Output the [X, Y] coordinate of the center of the cell containing the given text.  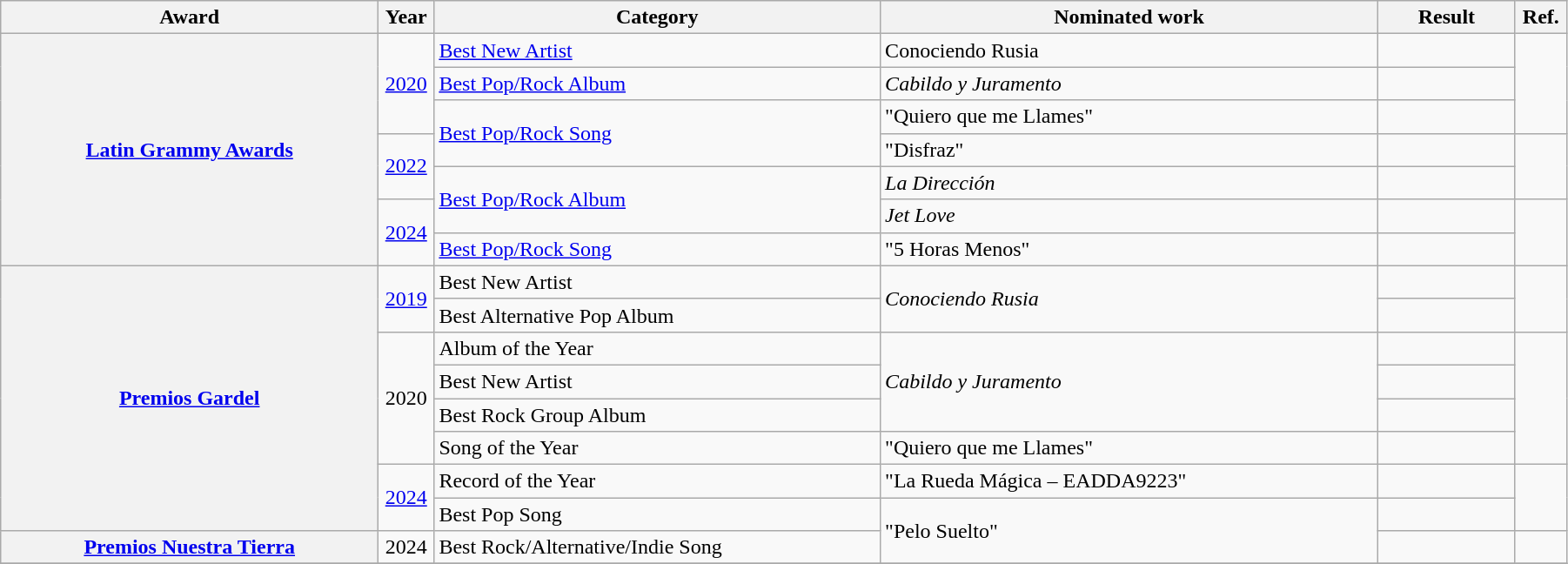
Jet Love [1129, 216]
Year [406, 17]
Record of the Year [658, 481]
Latin Grammy Awards [190, 150]
2022 [406, 166]
Award [190, 17]
"La Rueda Mágica – EADDA9223" [1129, 481]
"Pelo Suelto" [1129, 531]
Best Rock/Alternative/Indie Song [658, 547]
Best Pop Song [658, 514]
Premios Gardel [190, 398]
2019 [406, 299]
Album of the Year [658, 348]
La Dirección [1129, 183]
Result [1447, 17]
Category [658, 17]
Ref. [1540, 17]
Premios Nuestra Tierra [190, 547]
Best Alternative Pop Album [658, 315]
"5 Horas Menos" [1129, 249]
Nominated work [1129, 17]
Song of the Year [658, 448]
"Disfraz" [1129, 150]
Best Rock Group Album [658, 415]
